Capture the cell that displays the provided text and extract its [x, y] central coordinate. 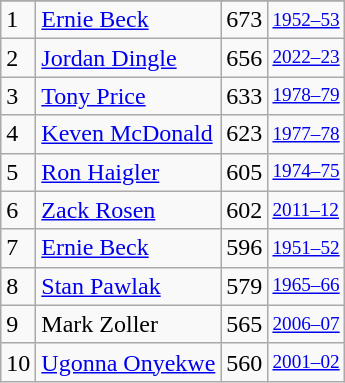
1974–75 [306, 172]
3 [18, 96]
623 [244, 134]
1965–66 [306, 286]
560 [244, 362]
656 [244, 58]
Mark Zoller [128, 324]
4 [18, 134]
Ron Haigler [128, 172]
633 [244, 96]
2 [18, 58]
8 [18, 286]
605 [244, 172]
Keven McDonald [128, 134]
9 [18, 324]
602 [244, 210]
1951–52 [306, 248]
2001–02 [306, 362]
579 [244, 286]
1 [18, 20]
1977–78 [306, 134]
Tony Price [128, 96]
10 [18, 362]
565 [244, 324]
2006–07 [306, 324]
6 [18, 210]
596 [244, 248]
Stan Pawlak [128, 286]
7 [18, 248]
Ugonna Onyekwe [128, 362]
673 [244, 20]
2011–12 [306, 210]
Zack Rosen [128, 210]
1952–53 [306, 20]
2022–23 [306, 58]
5 [18, 172]
1978–79 [306, 96]
Jordan Dingle [128, 58]
